Find where the given text appears and provide that cell's center as (x, y) coordinate. 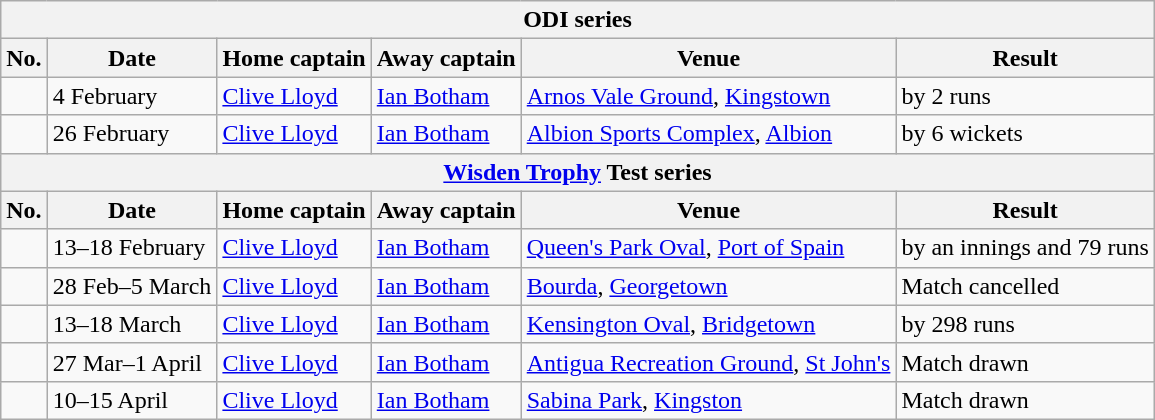
Queen's Park Oval, Port of Spain (708, 248)
by 298 runs (1025, 324)
Kensington Oval, Bridgetown (708, 324)
13–18 February (132, 248)
13–18 March (132, 324)
Wisden Trophy Test series (578, 172)
ODI series (578, 20)
Antigua Recreation Ground, St John's (708, 362)
by an innings and 79 runs (1025, 248)
28 Feb–5 March (132, 286)
Bourda, Georgetown (708, 286)
by 2 runs (1025, 96)
by 6 wickets (1025, 134)
4 February (132, 96)
10–15 April (132, 400)
26 February (132, 134)
Match cancelled (1025, 286)
Sabina Park, Kingston (708, 400)
27 Mar–1 April (132, 362)
Albion Sports Complex, Albion (708, 134)
Arnos Vale Ground, Kingstown (708, 96)
